Determine the [x, y] coordinate at the center of the cell enclosing the given text.  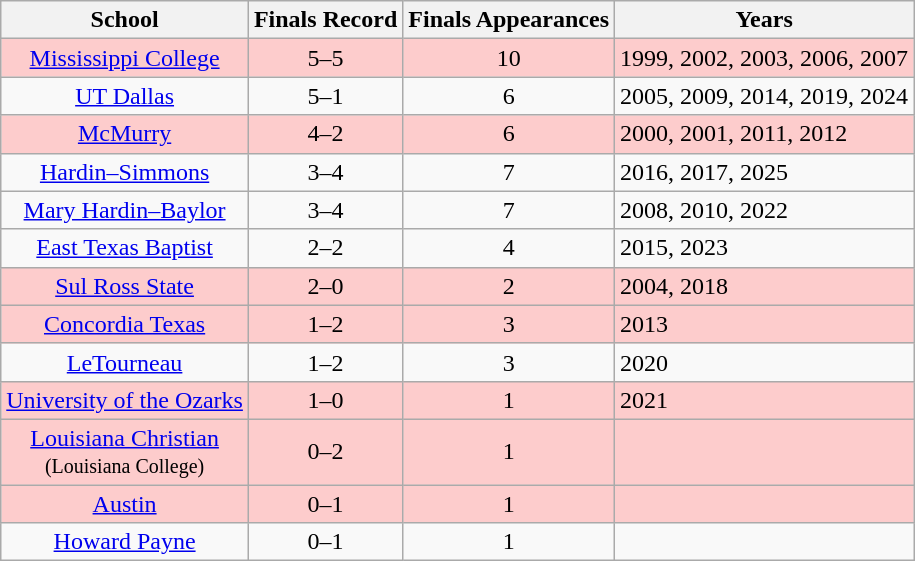
4–2 [325, 134]
Mary Hardin–Baylor [125, 210]
1999, 2002, 2003, 2006, 2007 [764, 58]
5–5 [325, 58]
Hardin–Simmons [125, 172]
2005, 2009, 2014, 2019, 2024 [764, 96]
1–0 [325, 400]
2016, 2017, 2025 [764, 172]
Mississippi College [125, 58]
2013 [764, 324]
10 [509, 58]
LeTourneau [125, 362]
East Texas Baptist [125, 248]
4 [509, 248]
Sul Ross State [125, 286]
Finals Record [325, 20]
Concordia Texas [125, 324]
2000, 2001, 2011, 2012 [764, 134]
0–2 [325, 452]
2021 [764, 400]
Austin [125, 503]
2004, 2018 [764, 286]
UT Dallas [125, 96]
Howard Payne [125, 542]
University of the Ozarks [125, 400]
2020 [764, 362]
2 [509, 286]
2008, 2010, 2022 [764, 210]
5–1 [325, 96]
Finals Appearances [509, 20]
Years [764, 20]
School [125, 20]
2015, 2023 [764, 248]
2–0 [325, 286]
McMurry [125, 134]
Louisiana Christian(Louisiana College) [125, 452]
2–2 [325, 248]
